For the text-containing cell, return its midpoint in (x, y) coordinate format. 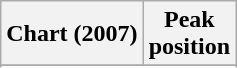
Chart (2007) (72, 34)
Peakposition (189, 34)
